Detect which cell encompasses the target text, then output its [X, Y] center coordinate. 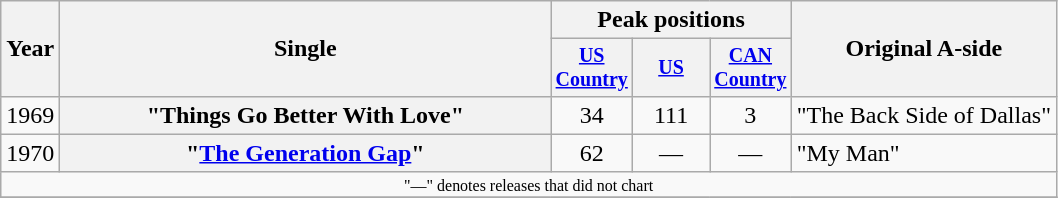
3 [751, 115]
Single [306, 49]
CAN Country [751, 68]
111 [672, 115]
"The Generation Gap" [306, 153]
62 [592, 153]
Peak positions [671, 20]
Year [30, 49]
1969 [30, 115]
"My Man" [924, 153]
"—" denotes releases that did not chart [529, 184]
34 [592, 115]
"Things Go Better With Love" [306, 115]
1970 [30, 153]
"The Back Side of Dallas" [924, 115]
US [672, 68]
Original A-side [924, 49]
US Country [592, 68]
